Find where the given text appears and provide that cell's center as [X, Y] coordinate. 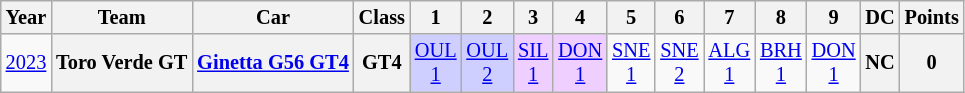
GT4 [382, 63]
4 [580, 17]
SNE1 [631, 63]
Toro Verde GT [122, 63]
ALG1 [730, 63]
SNE2 [679, 63]
2023 [26, 63]
Class [382, 17]
7 [730, 17]
Ginetta G56 GT4 [272, 63]
Car [272, 17]
OUL1 [436, 63]
NC [880, 63]
DC [880, 17]
OUL2 [487, 63]
Team [122, 17]
BRH1 [781, 63]
8 [781, 17]
9 [834, 17]
SIL1 [533, 63]
3 [533, 17]
2 [487, 17]
Points [932, 17]
5 [631, 17]
0 [932, 63]
6 [679, 17]
1 [436, 17]
Year [26, 17]
